Pinpoint the cell where the given text exists, returning its [X, Y] midpoint coordinate. 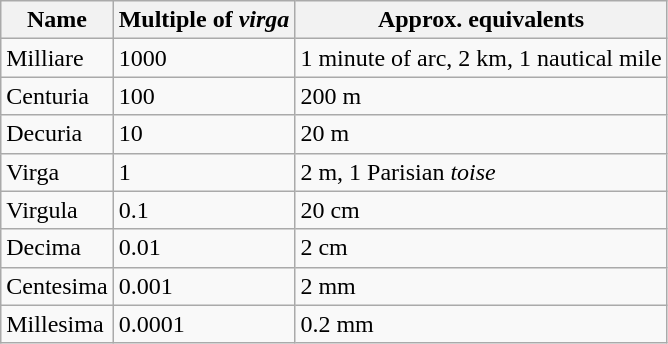
2 cm [481, 248]
Virgula [57, 210]
Decuria [57, 134]
20 cm [481, 210]
Centesima [57, 286]
200 m [481, 96]
0.01 [204, 248]
0.0001 [204, 324]
Centuria [57, 96]
100 [204, 96]
Multiple of virga [204, 20]
Approx. equivalents [481, 20]
Milliare [57, 58]
0.2 mm [481, 324]
20 m [481, 134]
1000 [204, 58]
0.1 [204, 210]
0.001 [204, 286]
Decima [57, 248]
2 m, 1 Parisian toise [481, 172]
2 mm [481, 286]
Name [57, 20]
1 [204, 172]
Millesima [57, 324]
Virga [57, 172]
1 minute of arc, 2 km, 1 nautical mile [481, 58]
10 [204, 134]
